Extract the [X, Y] coordinate from the center of the cell holding the provided text.  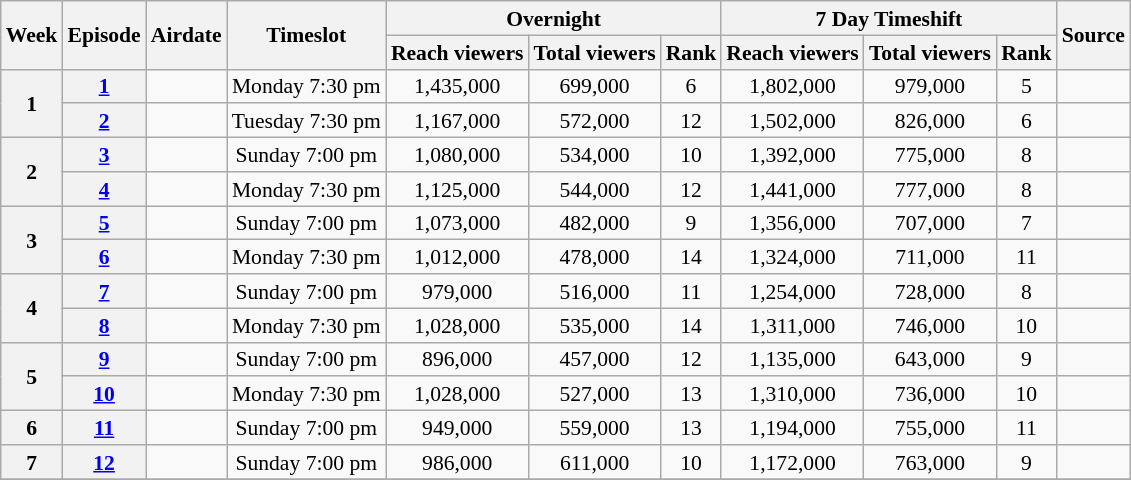
1,194,000 [792, 428]
707,000 [930, 223]
Airdate [186, 35]
1,135,000 [792, 359]
478,000 [594, 257]
535,000 [594, 325]
559,000 [594, 428]
755,000 [930, 428]
Source [1094, 35]
643,000 [930, 359]
775,000 [930, 155]
1,324,000 [792, 257]
1,125,000 [458, 189]
Episode [104, 35]
534,000 [594, 155]
572,000 [594, 121]
516,000 [594, 291]
1,167,000 [458, 121]
Overnight [554, 18]
Week [32, 35]
728,000 [930, 291]
1,080,000 [458, 155]
1,441,000 [792, 189]
1,392,000 [792, 155]
986,000 [458, 462]
1,435,000 [458, 86]
1,310,000 [792, 394]
949,000 [458, 428]
763,000 [930, 462]
Tuesday 7:30 pm [306, 121]
1,012,000 [458, 257]
711,000 [930, 257]
736,000 [930, 394]
1,254,000 [792, 291]
1,802,000 [792, 86]
1,356,000 [792, 223]
777,000 [930, 189]
544,000 [594, 189]
1,502,000 [792, 121]
482,000 [594, 223]
896,000 [458, 359]
699,000 [594, 86]
746,000 [930, 325]
611,000 [594, 462]
1,073,000 [458, 223]
Timeslot [306, 35]
457,000 [594, 359]
1,172,000 [792, 462]
527,000 [594, 394]
826,000 [930, 121]
1,311,000 [792, 325]
7 Day Timeshift [888, 18]
